Scan for the cell matching the given text and deliver its [X, Y] coordinate at center. 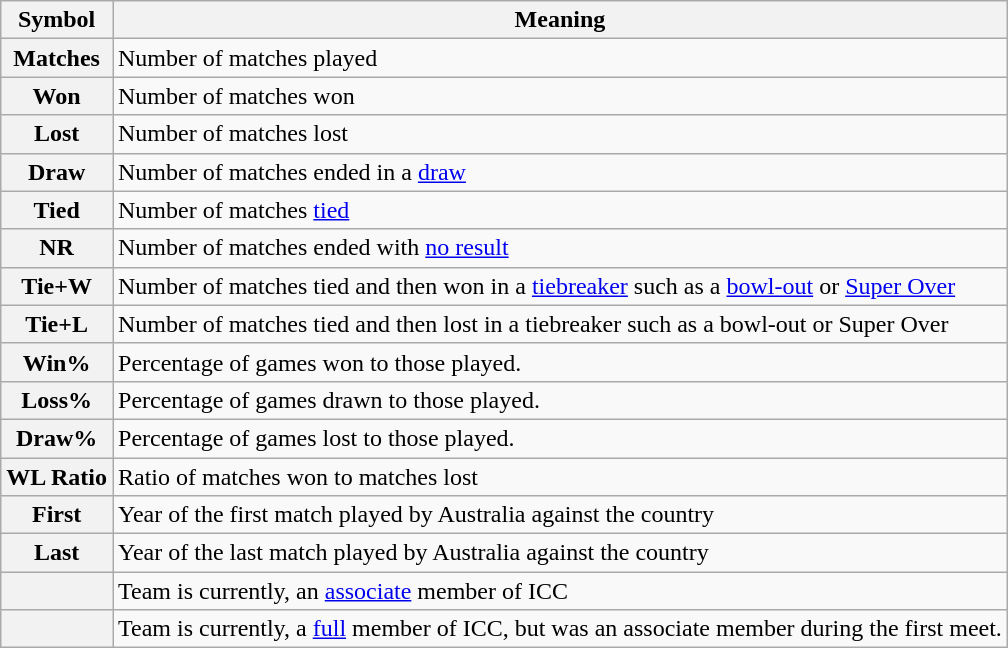
First [57, 515]
Year of the first match played by Australia against the country [560, 515]
Year of the last match played by Australia against the country [560, 553]
Percentage of games lost to those played. [560, 438]
Number of matches played [560, 58]
Draw [57, 172]
Number of matches ended with no result [560, 248]
Number of matches tied and then won in a tiebreaker such as a bowl-out or Super Over [560, 286]
Tie+L [57, 324]
Tied [57, 210]
Loss% [57, 400]
Symbol [57, 20]
Ratio of matches won to matches lost [560, 477]
Won [57, 96]
Tie+W [57, 286]
Last [57, 553]
Number of matches ended in a draw [560, 172]
Number of matches tied and then lost in a tiebreaker such as a bowl-out or Super Over [560, 324]
WL Ratio [57, 477]
Win% [57, 362]
Matches [57, 58]
NR [57, 248]
Draw% [57, 438]
Meaning [560, 20]
Number of matches tied [560, 210]
Percentage of games drawn to those played. [560, 400]
Team is currently, an associate member of ICC [560, 591]
Number of matches won [560, 96]
Team is currently, a full member of ICC, but was an associate member during the first meet. [560, 629]
Number of matches lost [560, 134]
Lost [57, 134]
Percentage of games won to those played. [560, 362]
